Search for the cell housing the specified text and yield its (X, Y) center coordinate. 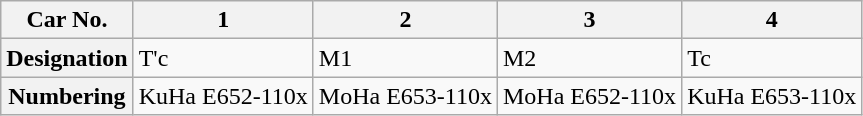
M2 (589, 58)
T'c (223, 58)
2 (405, 20)
Tc (772, 58)
4 (772, 20)
Car No. (67, 20)
MoHa E652-110x (589, 96)
3 (589, 20)
M1 (405, 58)
Designation (67, 58)
MoHa E653-110x (405, 96)
1 (223, 20)
Numbering (67, 96)
KuHa E653-110x (772, 96)
KuHa E652-110x (223, 96)
